Identify which cell holds the provided text, then report its (x, y) central coordinate. 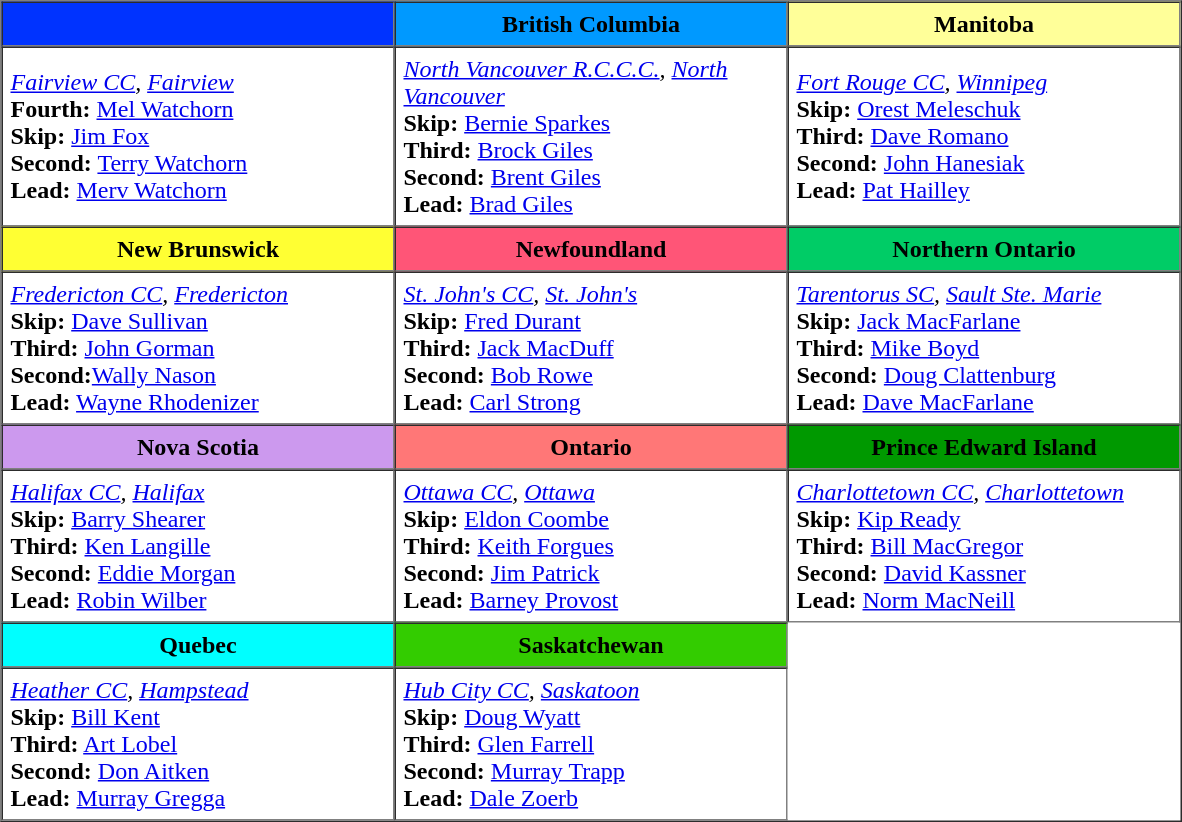
Heather CC, HampsteadSkip: Bill Kent Third: Art Lobel Second: Don Aitken Lead: Murray Gregga (198, 744)
Ottawa CC, OttawaSkip: Eldon Coombe Third: Keith Forgues Second: Jim Patrick Lead: Barney Provost (590, 546)
Tarentorus SC, Sault Ste. MarieSkip: Jack MacFarlane Third: Mike Boyd Second: Doug Clattenburg Lead: Dave MacFarlane (984, 348)
St. John's CC, St. John'sSkip: Fred Durant Third: Jack MacDuff Second: Bob Rowe Lead: Carl Strong (590, 348)
Saskatchewan (590, 644)
Fredericton CC, FrederictonSkip: Dave Sullivan Third: John Gorman Second:Wally Nason Lead: Wayne Rhodenizer (198, 348)
British Columbia (590, 24)
Ontario (590, 446)
North Vancouver R.C.C.C., North VancouverSkip: Bernie Sparkes Third: Brock Giles Second: Brent Giles Lead: Brad Giles (590, 136)
Nova Scotia (198, 446)
Quebec (198, 644)
Halifax CC, HalifaxSkip: Barry Shearer Third: Ken Langille Second: Eddie Morgan Lead: Robin Wilber (198, 546)
Fort Rouge CC, WinnipegSkip: Orest Meleschuk Third: Dave Romano Second: John Hanesiak Lead: Pat Hailley (984, 136)
Fairview CC, FairviewFourth: Mel Watchorn Skip: Jim Fox Second: Terry Watchorn Lead: Merv Watchorn (198, 136)
Manitoba (984, 24)
Hub City CC, SaskatoonSkip: Doug Wyatt Third: Glen Farrell Second: Murray Trapp Lead: Dale Zoerb (590, 744)
Prince Edward Island (984, 446)
New Brunswick (198, 248)
Newfoundland (590, 248)
Charlottetown CC, CharlottetownSkip: Kip Ready Third: Bill MacGregor Second: David Kassner Lead: Norm MacNeill (984, 546)
Northern Ontario (984, 248)
